Find where the given text appears and provide that cell's center as [X, Y] coordinate. 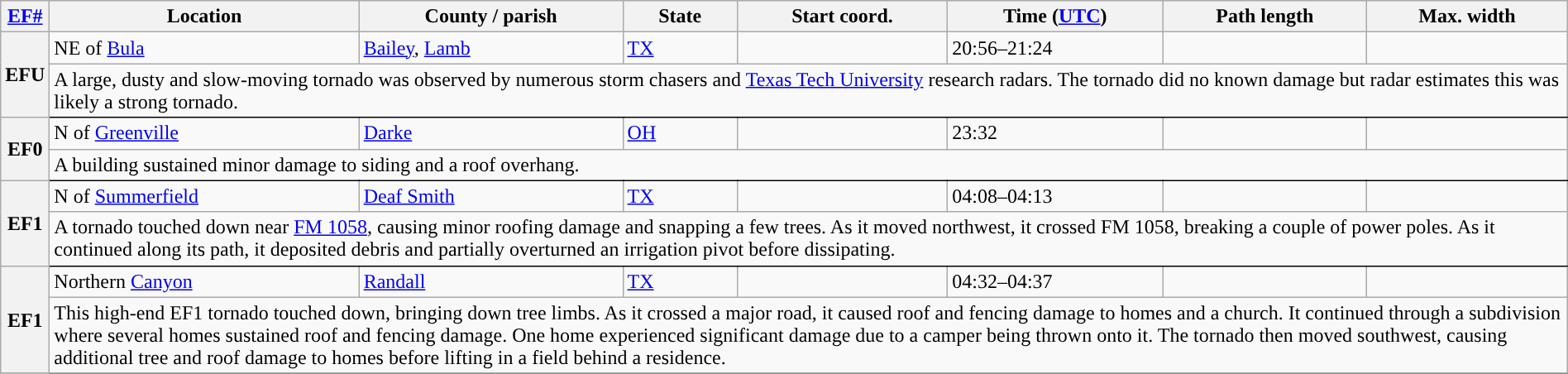
A building sustained minor damage to siding and a roof overhang. [809, 165]
Bailey, Lamb [491, 48]
State [680, 17]
23:32 [1055, 133]
County / parish [491, 17]
NE of Bula [204, 48]
04:32–04:37 [1055, 281]
Darke [491, 133]
EF# [25, 17]
N of Greenville [204, 133]
20:56–21:24 [1055, 48]
Deaf Smith [491, 196]
OH [680, 133]
EFU [25, 74]
Start coord. [842, 17]
Path length [1265, 17]
Time (UTC) [1055, 17]
Northern Canyon [204, 281]
04:08–04:13 [1055, 196]
Randall [491, 281]
Location [204, 17]
Max. width [1467, 17]
N of Summerfield [204, 196]
EF0 [25, 149]
